Capture the cell that displays the provided text and extract its (X, Y) central coordinate. 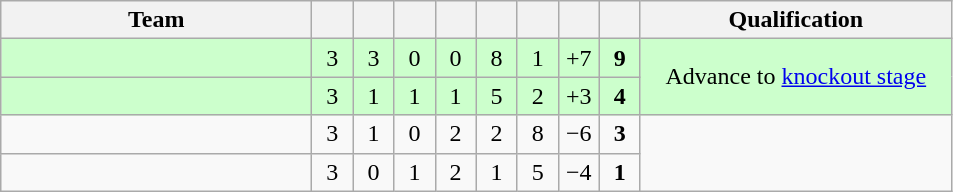
+7 (578, 58)
+3 (578, 96)
−6 (578, 134)
4 (620, 96)
9 (620, 58)
Team (156, 20)
Qualification (796, 20)
−4 (578, 172)
Advance to knockout stage (796, 77)
